Search for the cell housing the specified text and yield its [x, y] center coordinate. 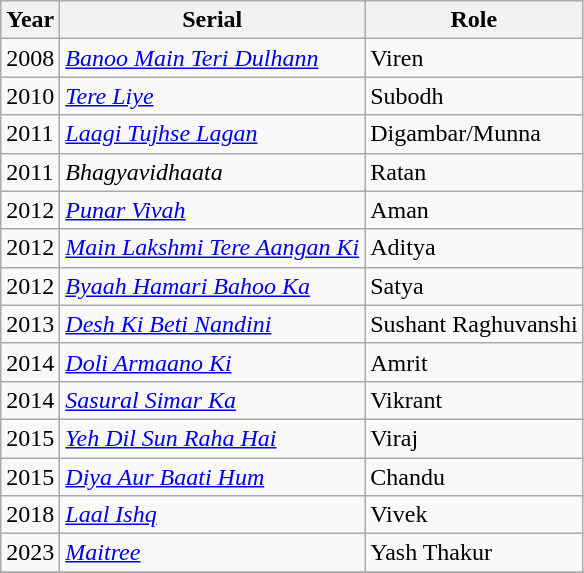
Role [474, 20]
Yash Thakur [474, 553]
Punar Vivah [212, 210]
2018 [30, 515]
Satya [474, 286]
Aditya [474, 248]
Chandu [474, 477]
Laagi Tujhse Lagan [212, 134]
Ratan [474, 172]
Vivek [474, 515]
Bhagyavidhaata [212, 172]
Year [30, 20]
Laal Ishq [212, 515]
Amrit [474, 362]
Digambar/Munna [474, 134]
Viren [474, 58]
Banoo Main Teri Dulhann [212, 58]
Byaah Hamari Bahoo Ka [212, 286]
Doli Armaano Ki [212, 362]
Diya Aur Baati Hum [212, 477]
Sushant Raghuvanshi [474, 324]
Aman [474, 210]
Sasural Simar Ka [212, 400]
Desh Ki Beti Nandini [212, 324]
Serial [212, 20]
Viraj [474, 438]
Yeh Dil Sun Raha Hai [212, 438]
2023 [30, 553]
Vikrant [474, 400]
Tere Liye [212, 96]
Main Lakshmi Tere Aangan Ki [212, 248]
2013 [30, 324]
Maitree [212, 553]
Subodh [474, 96]
2008 [30, 58]
2010 [30, 96]
